Find where the given text appears and provide that cell's center as [x, y] coordinate. 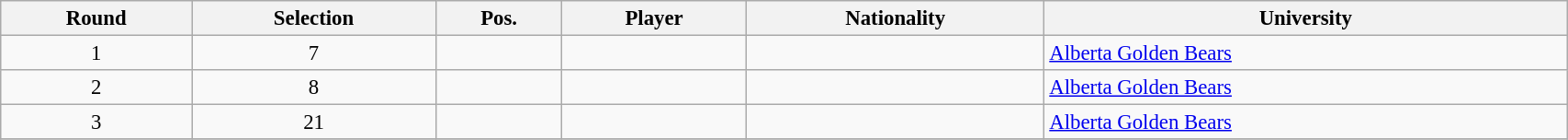
7 [313, 53]
3 [96, 122]
2 [96, 87]
1 [96, 53]
Round [96, 18]
Selection [313, 18]
21 [313, 122]
Pos. [500, 18]
8 [313, 87]
University [1306, 18]
Player [654, 18]
Nationality [895, 18]
